Scan for the cell matching the given text and deliver its [X, Y] coordinate at center. 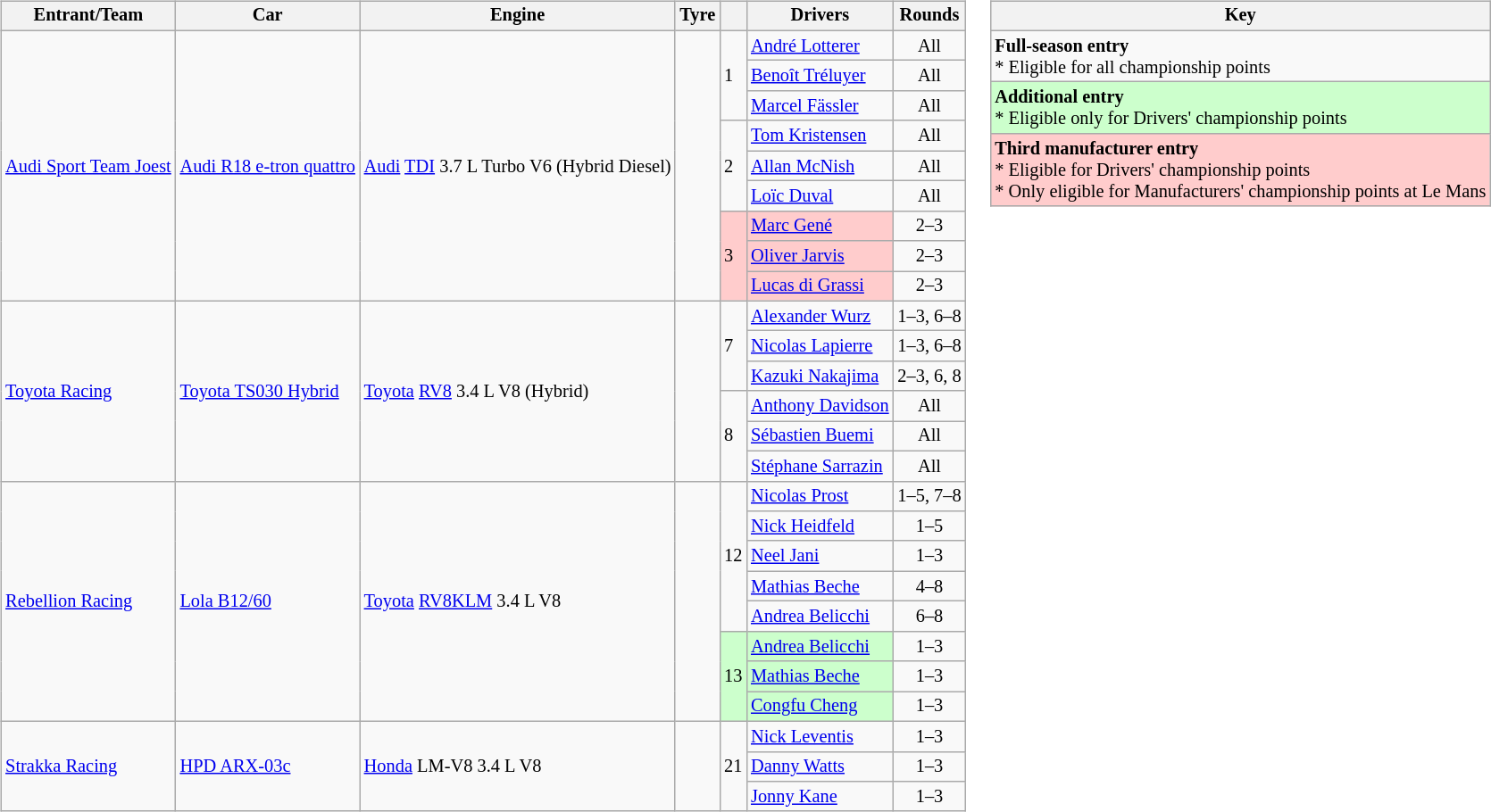
Marcel Fässler [820, 106]
Marc Gené [820, 226]
Third manufacturer entry* Eligible for Drivers' championship points* Only eligible for Manufacturers' championship points at Le Mans [1240, 170]
Honda LM-V8 3.4 L V8 [518, 766]
13 [733, 676]
Rebellion Racing [87, 601]
Allan McNish [820, 166]
Loïc Duval [820, 196]
Audi R18 e-tron quattro [268, 166]
Toyota RV8 3.4 L V8 (Hybrid) [518, 391]
Entrant/Team [87, 16]
Additional entry* Eligible only for Drivers' championship points [1240, 108]
Toyota RV8KLM 3.4 L V8 [518, 601]
3 [733, 255]
Key [1240, 16]
Engine [518, 16]
2–3, 6, 8 [929, 377]
Lola B12/60 [268, 601]
8 [733, 435]
Car [268, 16]
Strakka Racing [87, 766]
Rounds [929, 16]
Kazuki Nakajima [820, 377]
Benoît Tréluyer [820, 76]
Danny Watts [820, 766]
Sébastien Buemi [820, 436]
Audi TDI 3.7 L Turbo V6 (Hybrid Diesel) [518, 166]
HPD ARX-03c [268, 766]
4–8 [929, 586]
Nicolas Prost [820, 496]
1–5, 7–8 [929, 496]
Nicolas Lapierre [820, 346]
6–8 [929, 617]
Tom Kristensen [820, 136]
Anthony Davidson [820, 406]
21 [733, 766]
12 [733, 556]
1 [733, 75]
1–5 [929, 526]
7 [733, 346]
André Lotterer [820, 46]
Drivers [820, 16]
Toyota Racing [87, 391]
Full-season entry* Eligible for all championship points [1240, 56]
Nick Leventis [820, 736]
Jonny Kane [820, 797]
Neel Jani [820, 556]
Congfu Cheng [820, 707]
Lucas di Grassi [820, 286]
Nick Heidfeld [820, 526]
Toyota TS030 Hybrid [268, 391]
Alexander Wurz [820, 316]
Oliver Jarvis [820, 256]
Stéphane Sarrazin [820, 466]
2 [733, 166]
Tyre [697, 16]
Audi Sport Team Joest [87, 166]
